Extract the [x, y] coordinate from the center of the cell holding the provided text.  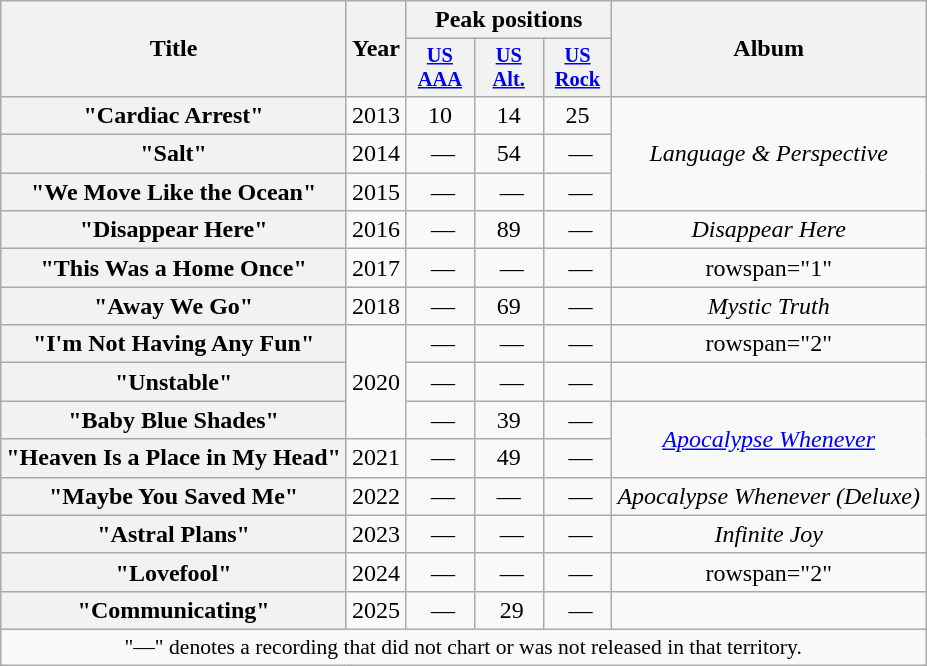
39 [508, 420]
"I'm Not Having Any Fun" [174, 344]
Infinite Joy [769, 534]
49 [508, 458]
2021 [376, 458]
"Cardiac Arrest" [174, 115]
"Heaven Is a Place in My Head" [174, 458]
rowspan="1" [769, 268]
2013 [376, 115]
"Away We Go" [174, 306]
"We Move Like the Ocean" [174, 192]
54 [508, 154]
Apocalypse Whenever [769, 439]
"This Was a Home Once" [174, 268]
25 [578, 115]
Peak positions [508, 20]
USRock [578, 68]
Mystic Truth [769, 306]
Apocalypse Whenever (Deluxe) [769, 496]
2014 [376, 154]
2025 [376, 610]
"Maybe You Saved Me" [174, 496]
Disappear Here [769, 230]
2015 [376, 192]
2020 [376, 382]
2023 [376, 534]
Album [769, 49]
14 [508, 115]
USAAA [440, 68]
USAlt. [508, 68]
"—" denotes a recording that did not chart or was not released in that territory. [464, 647]
10 [440, 115]
Title [174, 49]
"Astral Plans" [174, 534]
"Lovefool" [174, 572]
2022 [376, 496]
29 [508, 610]
Year [376, 49]
"Communicating" [174, 610]
89 [508, 230]
"Baby Blue Shades" [174, 420]
2017 [376, 268]
69 [508, 306]
"Salt" [174, 154]
Language & Perspective [769, 153]
2016 [376, 230]
"Unstable" [174, 382]
2024 [376, 572]
"Disappear Here" [174, 230]
2018 [376, 306]
